For the text-containing cell, return its midpoint in (X, Y) coordinate format. 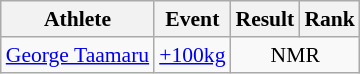
Event (192, 19)
George Taamaru (78, 55)
Result (264, 19)
+100kg (192, 55)
NMR (294, 55)
Athlete (78, 19)
Rank (330, 19)
